Capture the cell that displays the provided text and extract its [X, Y] central coordinate. 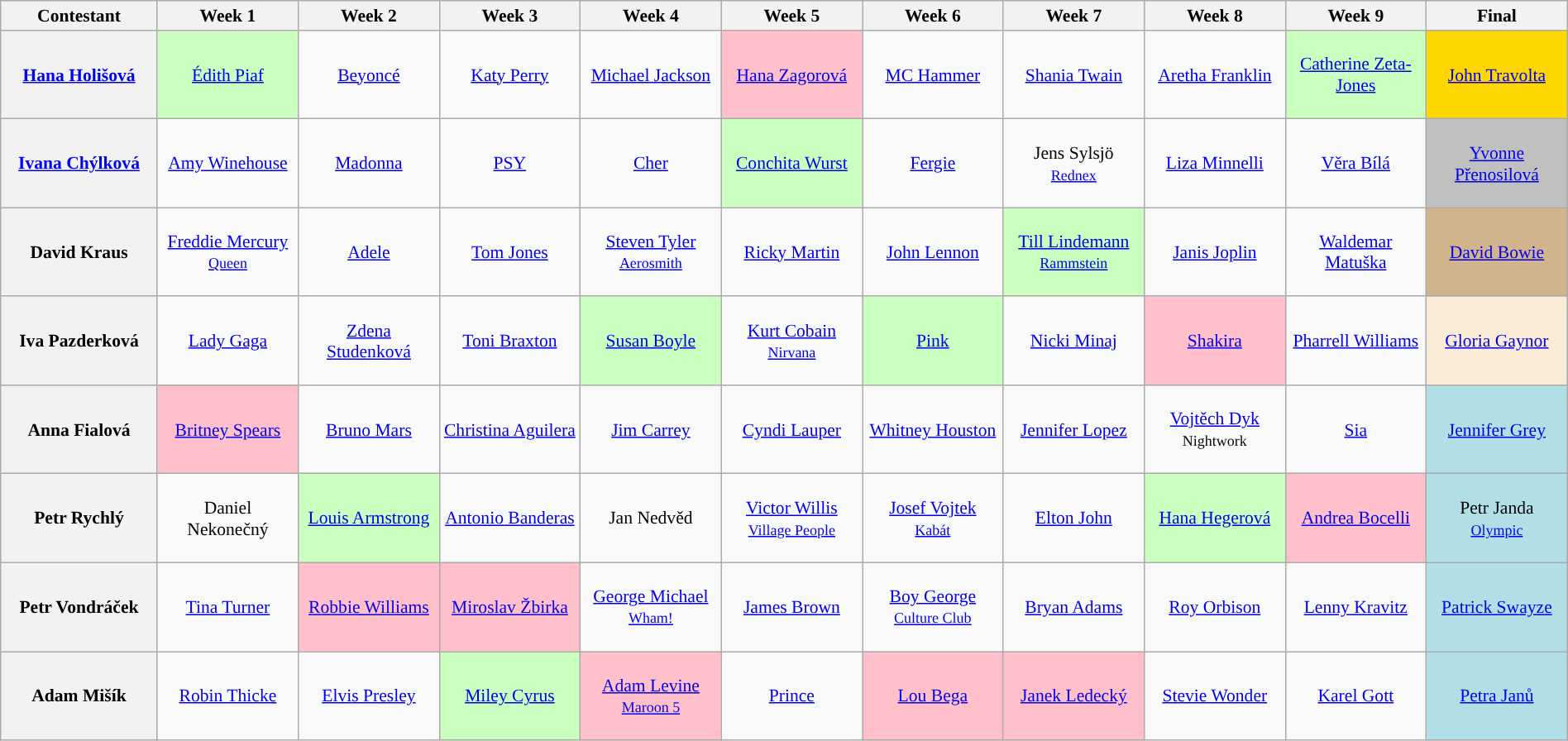
Christina Aguilera [509, 430]
PSY [509, 164]
Robin Thicke [227, 696]
Kurt Cobain Nirvana [791, 341]
Ivana Chýlková [79, 164]
Victor Willis Village People [791, 518]
John Lennon [933, 251]
Freddie Mercury Queen [227, 251]
Zdena Studenková [369, 341]
John Travolta [1497, 74]
Whitney Houston [933, 430]
Lady Gaga [227, 341]
Pharrell Williams [1355, 341]
Hana Holišová [79, 74]
Shakira [1215, 341]
Madonna [369, 164]
Robbie Williams [369, 607]
MC Hammer [933, 74]
Jim Carrey [651, 430]
Věra Bílá [1355, 164]
Michael Jackson [651, 74]
Jennifer Grey [1497, 430]
Iva Pazderková [79, 341]
Daniel Nekonečný [227, 518]
Bruno Mars [369, 430]
Katy Perry [509, 74]
Jennifer Lopez [1073, 430]
Jens Sylsjö Rednex [1073, 164]
Karel Gott [1355, 696]
Patrick Swayze [1497, 607]
Stevie Wonder [1215, 696]
Week 6 [933, 16]
Waldemar Matuška [1355, 251]
Bryan Adams [1073, 607]
Josef Vojtek Kabát [933, 518]
Adam Mišík [79, 696]
Hana Zagorová [791, 74]
Shania Twain [1073, 74]
Andrea Bocelli [1355, 518]
Adam Levine Maroon 5 [651, 696]
Hana Hegerová [1215, 518]
David Bowie [1497, 251]
Beyoncé [369, 74]
Final [1497, 16]
Amy Winehouse [227, 164]
Tina Turner [227, 607]
Anna Fialová [79, 430]
Yvonne Přenosilová [1497, 164]
Janek Ledecký [1073, 696]
Vojtěch Dyk Nightwork [1215, 430]
Antonio Banderas [509, 518]
Week 4 [651, 16]
Steven Tyler Aerosmith [651, 251]
George Michael Wham! [651, 607]
Jan Nedvěd [651, 518]
Elton John [1073, 518]
Fergie [933, 164]
Liza Minnelli [1215, 164]
Ricky Martin [791, 251]
Miley Cyrus [509, 696]
Week 1 [227, 16]
Conchita Wurst [791, 164]
Nicki Minaj [1073, 341]
Cyndi Lauper [791, 430]
Till Lindemann Rammstein [1073, 251]
Week 2 [369, 16]
Toni Braxton [509, 341]
Week 5 [791, 16]
Adele [369, 251]
Lenny Kravitz [1355, 607]
Petra Janů [1497, 696]
Pink [933, 341]
Miroslav Žbirka [509, 607]
Janis Joplin [1215, 251]
Cher [651, 164]
Petr Rychlý [79, 518]
Édith Piaf [227, 74]
Sia [1355, 430]
Boy George Culture Club [933, 607]
Contestant [79, 16]
Catherine Zeta-Jones [1355, 74]
Week 7 [1073, 16]
Britney Spears [227, 430]
Week 3 [509, 16]
Petr Vondráček [79, 607]
Elvis Presley [369, 696]
Week 9 [1355, 16]
Petr Janda Olympic [1497, 518]
Louis Armstrong [369, 518]
Susan Boyle [651, 341]
David Kraus [79, 251]
Aretha Franklin [1215, 74]
Lou Bega [933, 696]
James Brown [791, 607]
Tom Jones [509, 251]
Roy Orbison [1215, 607]
Prince [791, 696]
Week 8 [1215, 16]
Gloria Gaynor [1497, 341]
